Return (x, y) of the center of cell containing provided text 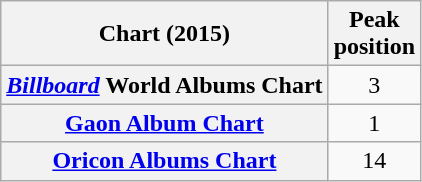
Chart (2015) (164, 34)
1 (374, 123)
Peakposition (374, 34)
3 (374, 85)
14 (374, 161)
Oricon Albums Chart (164, 161)
Gaon Album Chart (164, 123)
Billboard World Albums Chart (164, 85)
